Capture the cell that displays the provided text and extract its [x, y] central coordinate. 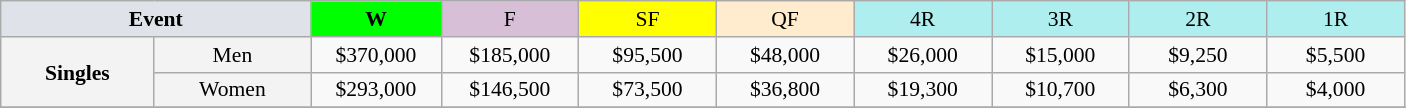
F [510, 19]
$5,500 [1336, 55]
Women [232, 90]
$4,000 [1336, 90]
1R [1336, 19]
2R [1198, 19]
4R [923, 19]
$293,000 [376, 90]
$10,700 [1061, 90]
$19,300 [923, 90]
$15,000 [1061, 55]
SF [648, 19]
QF [785, 19]
$36,800 [785, 90]
$185,000 [510, 55]
Singles [78, 72]
Event [156, 19]
$95,500 [648, 55]
$73,500 [648, 90]
$26,000 [923, 55]
$370,000 [376, 55]
W [376, 19]
$6,300 [1198, 90]
$146,500 [510, 90]
$9,250 [1198, 55]
$48,000 [785, 55]
Men [232, 55]
3R [1061, 19]
